Return the (x, y) coordinate for the center point of the cell that contains the specified text.  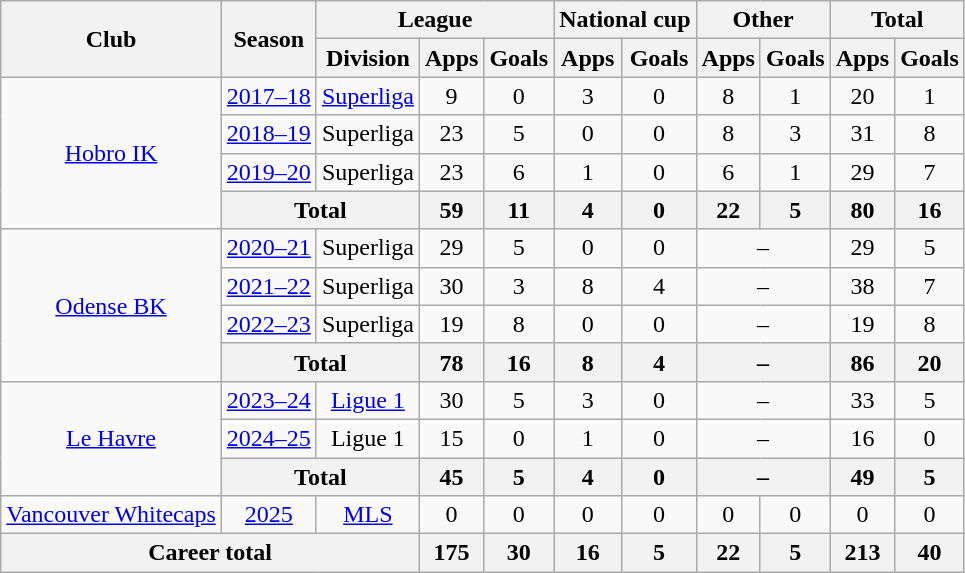
2024–25 (268, 438)
11 (519, 210)
31 (862, 134)
175 (451, 553)
Division (368, 58)
2022–23 (268, 324)
49 (862, 477)
213 (862, 553)
Other (763, 20)
Odense BK (112, 305)
78 (451, 362)
Club (112, 39)
2023–24 (268, 400)
2017–18 (268, 96)
National cup (625, 20)
33 (862, 400)
Vancouver Whitecaps (112, 515)
80 (862, 210)
15 (451, 438)
2025 (268, 515)
Season (268, 39)
2021–22 (268, 286)
38 (862, 286)
40 (930, 553)
League (434, 20)
MLS (368, 515)
2019–20 (268, 172)
45 (451, 477)
Le Havre (112, 438)
Career total (210, 553)
9 (451, 96)
2018–19 (268, 134)
Hobro IK (112, 153)
59 (451, 210)
2020–21 (268, 248)
86 (862, 362)
